From the cell containing the given text, extract its center point as (x, y) coordinate. 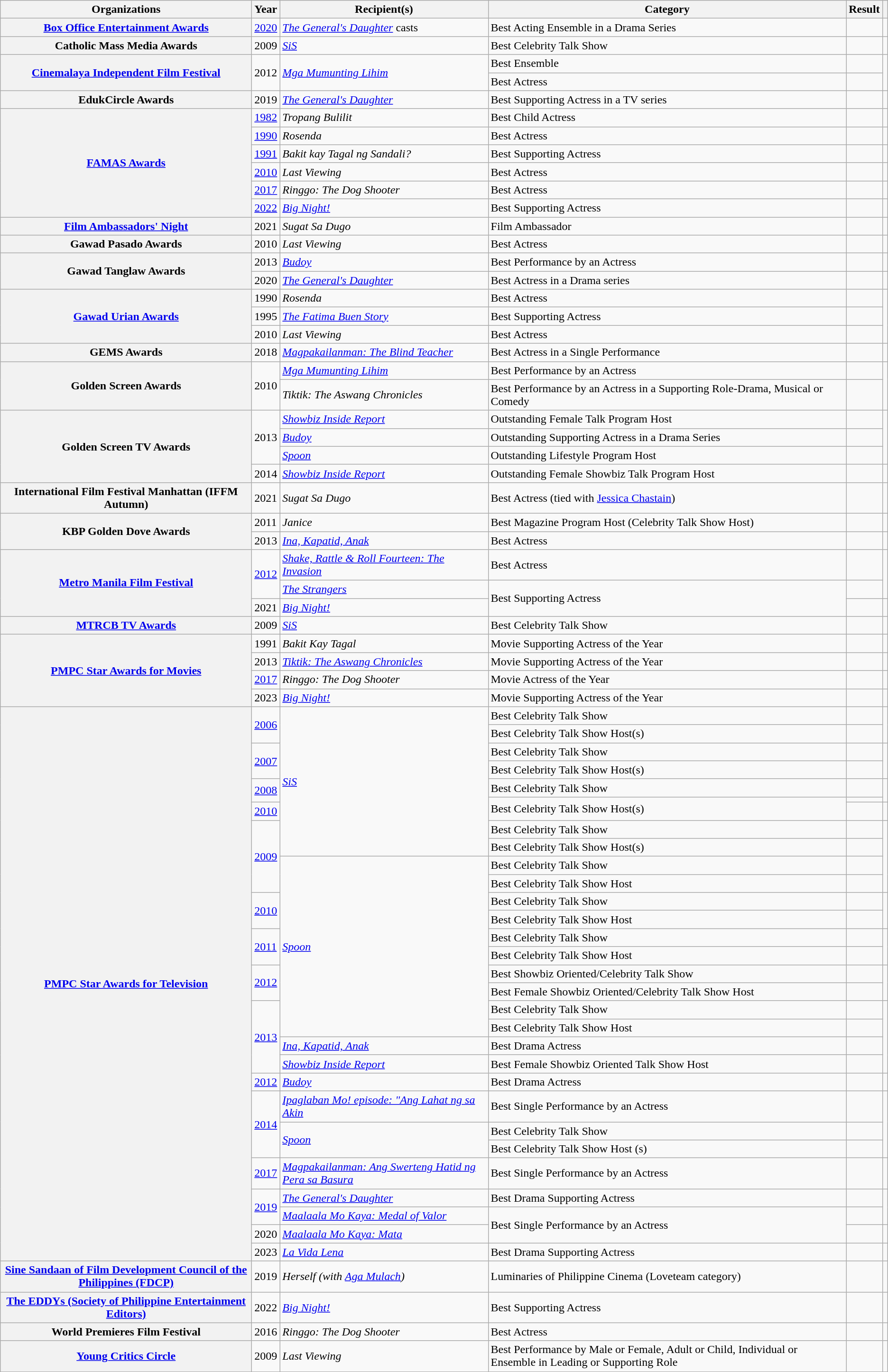
Young Critics Circle (126, 1356)
PMPC Star Awards for Movies (126, 671)
1995 (266, 316)
Luminaries of Philippine Cinema (Loveteam category) (667, 1277)
Category (667, 9)
Best Female Showbiz Oriented Talk Show Host (667, 1064)
Magpakailanman: The Blind Teacher (384, 352)
Maalaala Mo Kaya: Mata (384, 1234)
Golden Screen TV Awards (126, 446)
Tropang Bulilit (384, 118)
Bakit Kay Tagal (384, 644)
Gawad Pasado Awards (126, 244)
Gawad Urian Awards (126, 316)
2007 (266, 761)
Gawad Tanglaw Awards (126, 271)
Best Performance by an Actress in a Supporting Role-Drama, Musical or Comedy (667, 395)
Result (864, 9)
Best Ensemble (667, 64)
Best Acting Ensemble in a Drama Series (667, 28)
Best Showbiz Oriented/Celebrity Talk Show (667, 974)
The General's Daughter casts (384, 28)
Organizations (126, 9)
Cinemalaya Independent Film Festival (126, 73)
Box Office Entertainment Awards (126, 28)
Outstanding Lifestyle Program Host (667, 455)
Year (266, 9)
Janice (384, 522)
Magpakailanman: Ang Swerteng Hatid ng Pera sa Basura (384, 1173)
Best Actress in a Drama series (667, 280)
FAMAS Awards (126, 163)
World Premieres Film Festival (126, 1332)
KBP Golden Dove Awards (126, 531)
PMPC Star Awards for Television (126, 984)
Best Supporting Actress in a TV series (667, 100)
Catholic Mass Media Awards (126, 46)
2008 (266, 790)
Maalaala Mo Kaya: Medal of Valor (384, 1216)
Best Celebrity Talk Show Host (s) (667, 1149)
MTRCB TV Awards (126, 626)
2018 (266, 352)
2006 (266, 725)
Movie Actress of the Year (667, 680)
The EDDYs (Society of Philippine Entertainment Editors) (126, 1307)
Herself (with Aga Mulach) (384, 1277)
The Strangers (384, 589)
Bakit kay Tagal ng Sandali? (384, 154)
Outstanding Female Talk Program Host (667, 419)
Best Female Showbiz Oriented/Celebrity Talk Show Host (667, 992)
Outstanding Female Showbiz Talk Program Host (667, 473)
Ipaglaban Mo! episode: "Ang Lahat ng sa Akin (384, 1106)
Outstanding Supporting Actress in a Drama Series (667, 437)
Shake, Rattle & Roll Fourteen: The Invasion (384, 565)
Film Ambassador (667, 226)
Best Actress (tied with Jessica Chastain) (667, 498)
Best Performance by Male or Female, Adult or Child, Individual or Ensemble in Leading or Supporting Role (667, 1356)
Best Actress in a Single Performance (667, 352)
EdukCircle Awards (126, 100)
GEMS Awards (126, 352)
Film Ambassadors' Night (126, 226)
International Film Festival Manhattan (IFFM Autumn) (126, 498)
La Vida Lena (384, 1252)
Best Child Actress (667, 118)
Recipient(s) (384, 9)
2016 (266, 1332)
Golden Screen Awards (126, 386)
Metro Manila Film Festival (126, 583)
The Fatima Buen Story (384, 316)
Best Magazine Program Host (Celebrity Talk Show Host) (667, 522)
1982 (266, 118)
Sine Sandaan of Film Development Council of the Philippines (FDCP) (126, 1277)
